Return (X, Y) of the center of cell containing provided text 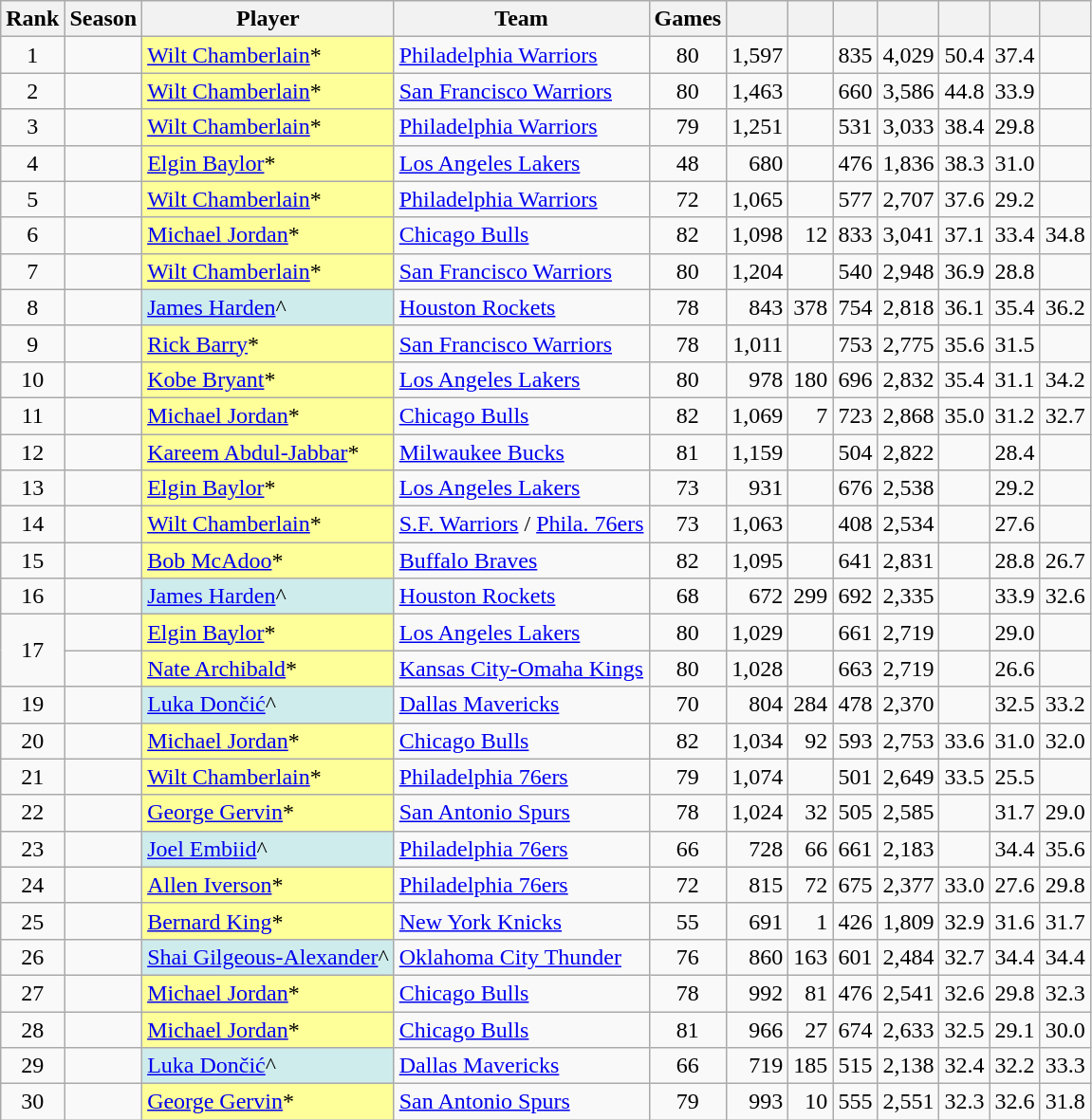
11 (32, 415)
Games (688, 19)
4 (32, 163)
36.2 (1064, 307)
754 (856, 307)
Bernard King* (268, 921)
21 (32, 777)
2,138 (909, 1066)
843 (757, 307)
992 (757, 993)
1,159 (757, 452)
30.0 (1064, 1029)
2,818 (909, 307)
728 (757, 849)
804 (757, 705)
3 (32, 127)
723 (856, 415)
92 (810, 741)
38.4 (964, 127)
660 (856, 91)
2,832 (909, 379)
34.2 (1064, 379)
676 (856, 488)
753 (856, 343)
31.6 (1015, 921)
1,065 (757, 199)
860 (757, 957)
Season (103, 19)
32.2 (1015, 1066)
Rick Barry* (268, 343)
Joel Embiid^ (268, 849)
601 (856, 957)
835 (856, 55)
2,707 (909, 199)
2,585 (909, 813)
36.9 (964, 271)
Shai Gilgeous-Alexander^ (268, 957)
833 (856, 235)
17 (32, 651)
2,633 (909, 1029)
31.1 (1015, 379)
577 (856, 199)
978 (757, 379)
672 (757, 597)
555 (856, 1102)
2,377 (909, 885)
Buffalo Braves (522, 560)
28 (32, 1029)
4,029 (909, 55)
33.5 (964, 777)
Oklahoma City Thunder (522, 957)
Kansas City-Omaha Kings (522, 669)
501 (856, 777)
531 (856, 127)
2,370 (909, 705)
2,538 (909, 488)
180 (810, 379)
408 (856, 524)
Rank (32, 19)
3,586 (909, 91)
32.4 (964, 1066)
2,335 (909, 597)
1,063 (757, 524)
70 (688, 705)
33.3 (1064, 1066)
2,183 (909, 849)
32 (810, 813)
Bob McAdoo* (268, 560)
1,029 (757, 633)
3,041 (909, 235)
1,028 (757, 669)
2,534 (909, 524)
1,074 (757, 777)
680 (757, 163)
2,822 (909, 452)
719 (757, 1066)
68 (688, 597)
9 (32, 343)
Team (522, 19)
33.4 (1015, 235)
23 (32, 849)
13 (32, 488)
S.F. Warriors / Phila. 76ers (522, 524)
29.1 (1015, 1029)
New York Knicks (522, 921)
26 (32, 957)
6 (32, 235)
426 (856, 921)
692 (856, 597)
37.1 (964, 235)
378 (810, 307)
815 (757, 885)
1,034 (757, 741)
29 (32, 1066)
163 (810, 957)
32.0 (1064, 741)
931 (757, 488)
1,204 (757, 271)
2,831 (909, 560)
593 (856, 741)
55 (688, 921)
26.6 (1015, 669)
14 (32, 524)
24 (32, 885)
663 (856, 669)
993 (757, 1102)
284 (810, 705)
185 (810, 1066)
31.2 (1015, 415)
Nate Archibald* (268, 669)
696 (856, 379)
35.0 (964, 415)
540 (856, 271)
19 (32, 705)
44.8 (964, 91)
25 (32, 921)
2,649 (909, 777)
26.7 (1064, 560)
76 (688, 957)
33.0 (964, 885)
505 (856, 813)
48 (688, 163)
2,541 (909, 993)
1,098 (757, 235)
20 (32, 741)
22 (32, 813)
3,033 (909, 127)
16 (32, 597)
30 (32, 1102)
33.6 (964, 741)
1,809 (909, 921)
37.4 (1015, 55)
37.6 (964, 199)
36.1 (964, 307)
50.4 (964, 55)
478 (856, 705)
Kobe Bryant* (268, 379)
1,024 (757, 813)
1,836 (909, 163)
31.8 (1064, 1102)
8 (32, 307)
1,069 (757, 415)
1,597 (757, 55)
691 (757, 921)
34.8 (1064, 235)
33.2 (1064, 705)
966 (757, 1029)
Milwaukee Bucks (522, 452)
2 (32, 91)
1,011 (757, 343)
15 (32, 560)
2,948 (909, 271)
Allen Iverson* (268, 885)
2,775 (909, 343)
Kareem Abdul-Jabbar* (268, 452)
1,251 (757, 127)
2,753 (909, 741)
504 (856, 452)
32.9 (964, 921)
2,484 (909, 957)
1,463 (757, 91)
674 (856, 1029)
25.5 (1015, 777)
1,095 (757, 560)
675 (856, 885)
515 (856, 1066)
2,551 (909, 1102)
5 (32, 199)
641 (856, 560)
2,868 (909, 415)
28.4 (1015, 452)
299 (810, 597)
31.5 (1015, 343)
38.3 (964, 163)
Player (268, 19)
